Capture the cell that displays the provided text and extract its [x, y] central coordinate. 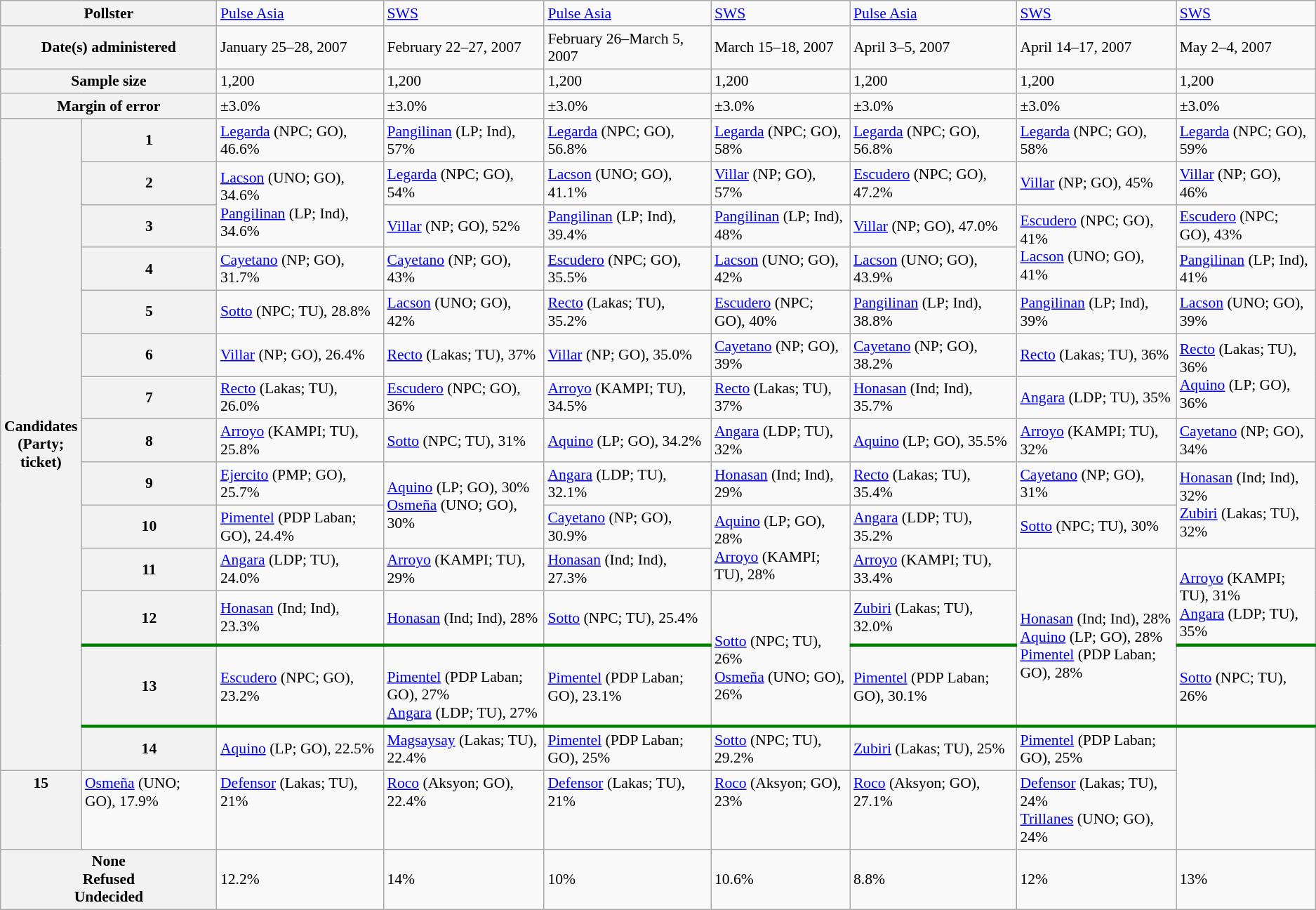
Honasan (Ind; Ind), 23.3% [300, 619]
8.8% [933, 879]
Lacson (UNO; GO), 34.6% Pangilinan (LP; Ind), 34.6% [300, 204]
March 15–18, 2007 [780, 48]
15 [41, 810]
Arroyo (KAMPI; TU), 33.4% [933, 569]
Escudero (NPC; GO), 47.2% [933, 183]
Angara (LDP; TU), 35% [1096, 397]
Villar (NP; GO), 26.4% [300, 355]
Sotto (NPC; TU), 28.8% [300, 312]
Arroyo (KAMPI; TU), 25.8% [300, 441]
Escudero (NPC; GO), 23.2% [300, 687]
Arroyo (KAMPI; TU), 32% [1096, 441]
Legarda (NPC; GO), 59% [1246, 140]
Cayetano (NP; GO), 34% [1246, 441]
Aquino (LP; GO), 30% Osmeña (UNO; GO), 30% [463, 505]
Legarda (NPC; GO), 54% [463, 183]
Pangilinan (LP; Ind), 41% [1246, 270]
Recto (Lakas; TU), 35.4% [933, 483]
Escudero (NPC; GO), 41% Lacson (UNO; GO), 41% [1096, 247]
Escudero (NPC; GO), 35.5% [627, 270]
Pangilinan (LP; Ind), 57% [463, 140]
Angara (LDP; TU), 32% [780, 441]
Honasan (Ind; Ind), 28% [463, 619]
Aquino (LP; GO), 35.5% [933, 441]
8 [149, 441]
Honasan (Ind; Ind), 27.3% [627, 569]
Recto (Lakas; TU), 35.2% [627, 312]
Recto (Lakas; TU), 26.0% [300, 397]
Arroyo (KAMPI; TU), 34.5% [627, 397]
7 [149, 397]
Cayetano (NP; GO), 43% [463, 270]
Escudero (NPC; GO), 40% [780, 312]
Pangilinan (LP; Ind), 48% [780, 226]
Date(s) administered [109, 48]
12% [1096, 879]
February 22–27, 2007 [463, 48]
12.2% [300, 879]
January 25–28, 2007 [300, 48]
Angara (LDP; TU), 24.0% [300, 569]
13 [149, 687]
Recto (Lakas; TU), 36% Aquino (LP; GO), 36% [1246, 376]
5 [149, 312]
Sotto (NPC; TU), 26% [1246, 687]
Legarda (NPC; GO), 46.6% [300, 140]
Sotto (NPC; TU), 26% Osmeña (UNO; GO), 26% [780, 659]
Villar (NP; GO), 35.0% [627, 355]
NoneRefusedUndecided [109, 879]
Arroyo (KAMPI; TU), 31% Angara (LDP; TU), 35% [1246, 597]
Ejercito (PMP; GO), 25.7% [300, 483]
9 [149, 483]
Pimentel (PDP Laban; GO), 30.1% [933, 687]
Pangilinan (LP; Ind), 39% [1096, 312]
May 2–4, 2007 [1246, 48]
Defensor (Lakas; TU), 24% Trillanes (UNO; GO), 24% [1096, 810]
Cayetano (NP; GO), 39% [780, 355]
10.6% [780, 879]
12 [149, 619]
Lacson (UNO; GO), 39% [1246, 312]
Sotto (NPC; TU), 30% [1096, 527]
April 3–5, 2007 [933, 48]
Angara (LDP; TU), 32.1% [627, 483]
Escudero (NPC; GO), 36% [463, 397]
Pimentel (PDP Laban; GO), 27% Angara (LDP; TU), 27% [463, 687]
Osmeña (UNO; GO), 17.9% [149, 810]
13% [1246, 879]
14% [463, 879]
Cayetano (NP; GO), 31% [1096, 483]
Villar (NP; GO), 57% [780, 183]
Honasan (Ind; Ind), 35.7% [933, 397]
Villar (NP; GO), 45% [1096, 183]
Margin of error [109, 107]
Pangilinan (LP; Ind), 38.8% [933, 312]
Recto (Lakas; TU), 36% [1096, 355]
Cayetano (NP; GO), 38.2% [933, 355]
Honasan (Ind; Ind), 28% Aquino (LP; GO), 28% Pimentel (PDP Laban; GO), 28% [1096, 637]
Pimentel (PDP Laban; GO), 24.4% [300, 527]
Villar (NP; GO), 47.0% [933, 226]
Aquino (LP; GO), 28% Arroyo (KAMPI; TU), 28% [780, 548]
Angara (LDP; TU), 35.2% [933, 527]
Cayetano (NP; GO), 30.9% [627, 527]
Honasan (Ind; Ind), 29% [780, 483]
4 [149, 270]
Sotto (NPC; TU), 31% [463, 441]
Sotto (NPC; TU), 29.2% [780, 749]
Honasan (Ind; Ind), 32% Zubiri (Lakas; TU), 32% [1246, 505]
6 [149, 355]
Aquino (LP; GO), 22.5% [300, 749]
Arroyo (KAMPI; TU), 29% [463, 569]
10 [149, 527]
Lacson (UNO; GO), 43.9% [933, 270]
April 14–17, 2007 [1096, 48]
February 26–March 5, 2007 [627, 48]
10% [627, 879]
Magsaysay (Lakas; TU), 22.4% [463, 749]
1 [149, 140]
3 [149, 226]
Cayetano (NP; GO), 31.7% [300, 270]
2 [149, 183]
Candidates (Party; ticket) [41, 444]
Aquino (LP; GO), 34.2% [627, 441]
Zubiri (Lakas; TU), 25% [933, 749]
Lacson (UNO; GO), 41.1% [627, 183]
Zubiri (Lakas; TU), 32.0% [933, 619]
11 [149, 569]
Villar (NP; GO), 46% [1246, 183]
Roco (Aksyon; GO), 27.1% [933, 810]
Sample size [109, 81]
Pangilinan (LP; Ind), 39.4% [627, 226]
Pimentel (PDP Laban; GO), 23.1% [627, 687]
Pollster [109, 13]
Escudero (NPC; GO), 43% [1246, 226]
Roco (Aksyon; GO), 23% [780, 810]
Villar (NP; GO), 52% [463, 226]
Roco (Aksyon; GO), 22.4% [463, 810]
Sotto (NPC; TU), 25.4% [627, 619]
14 [149, 749]
